Provide the (X, Y) coordinate of the cell's center where the given text is located.  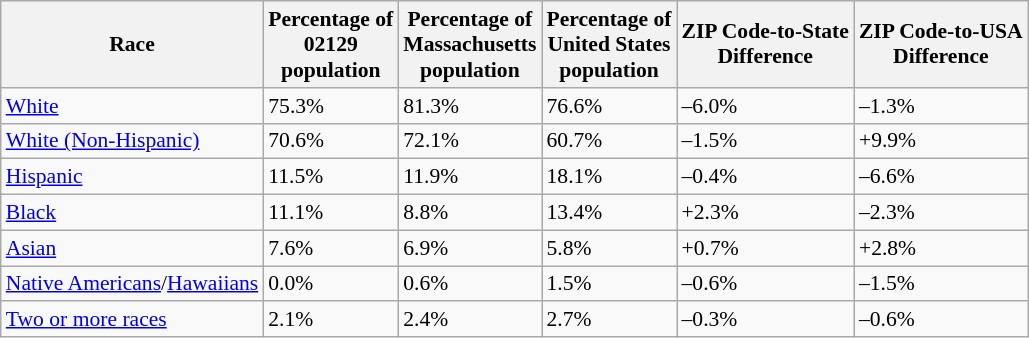
Native Americans/Hawaiians (132, 284)
White (132, 106)
+0.7% (764, 248)
–6.0% (764, 106)
0.0% (330, 284)
72.1% (470, 141)
Hispanic (132, 177)
Asian (132, 248)
ZIP Code-to-StateDifference (764, 44)
+2.3% (764, 213)
1.5% (610, 284)
6.9% (470, 248)
11.1% (330, 213)
13.4% (610, 213)
81.3% (470, 106)
5.8% (610, 248)
Percentage of 02129population (330, 44)
Race (132, 44)
–1.3% (941, 106)
ZIP Code-to-USADifference (941, 44)
2.1% (330, 320)
8.8% (470, 213)
18.1% (610, 177)
Two or more races (132, 320)
Percentage ofMassachusettspopulation (470, 44)
–6.6% (941, 177)
White (Non-Hispanic) (132, 141)
11.9% (470, 177)
7.6% (330, 248)
Black (132, 213)
+9.9% (941, 141)
+2.8% (941, 248)
75.3% (330, 106)
76.6% (610, 106)
2.4% (470, 320)
60.7% (610, 141)
–2.3% (941, 213)
70.6% (330, 141)
11.5% (330, 177)
Percentage ofUnited Statespopulation (610, 44)
0.6% (470, 284)
–0.4% (764, 177)
–0.3% (764, 320)
2.7% (610, 320)
